Locate the cell with the specified text and output its (X, Y) center coordinate. 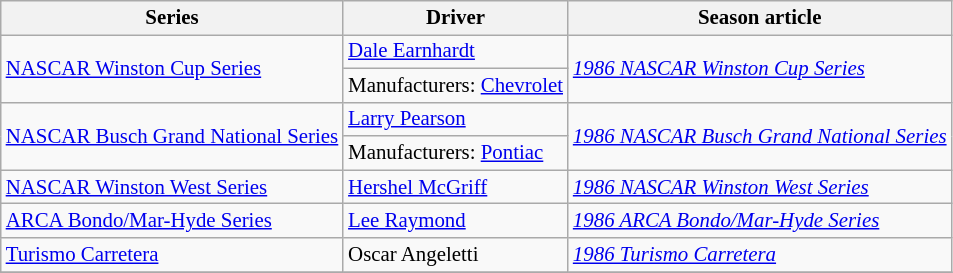
Manufacturers: Pontiac (456, 153)
ARCA Bondo/Mar-Hyde Series (172, 221)
NASCAR Busch Grand National Series (172, 136)
Series (172, 18)
1986 NASCAR Busch Grand National Series (760, 136)
Larry Pearson (456, 119)
Lee Raymond (456, 221)
Season article (760, 18)
1986 NASCAR Winston Cup Series (760, 68)
1986 ARCA Bondo/Mar-Hyde Series (760, 221)
Dale Earnhardt (456, 51)
1986 NASCAR Winston West Series (760, 187)
1986 Turismo Carretera (760, 255)
Driver (456, 18)
Oscar Angeletti (456, 255)
NASCAR Winston West Series (172, 187)
Turismo Carretera (172, 255)
NASCAR Winston Cup Series (172, 68)
Hershel McGriff (456, 187)
Manufacturers: Chevrolet (456, 85)
